Capture the cell that displays the provided text and extract its [X, Y] central coordinate. 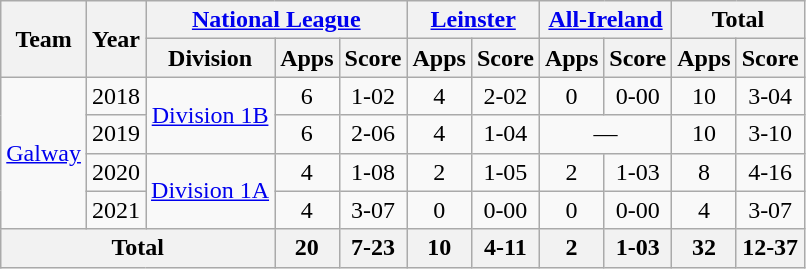
— [605, 134]
4-16 [770, 172]
4-11 [505, 248]
Team [44, 39]
32 [704, 248]
2021 [116, 210]
20 [307, 248]
7-23 [373, 248]
Division [210, 58]
Leinster [473, 20]
12-37 [770, 248]
8 [704, 172]
1-04 [505, 134]
1-08 [373, 172]
Division 1B [210, 115]
National League [276, 20]
Division 1A [210, 191]
1-05 [505, 172]
2018 [116, 96]
Year [116, 39]
3-04 [770, 96]
2019 [116, 134]
2020 [116, 172]
Galway [44, 153]
2-02 [505, 96]
3-10 [770, 134]
All-Ireland [605, 20]
1-02 [373, 96]
2-06 [373, 134]
